Detect which cell encompasses the target text, then output its (X, Y) center coordinate. 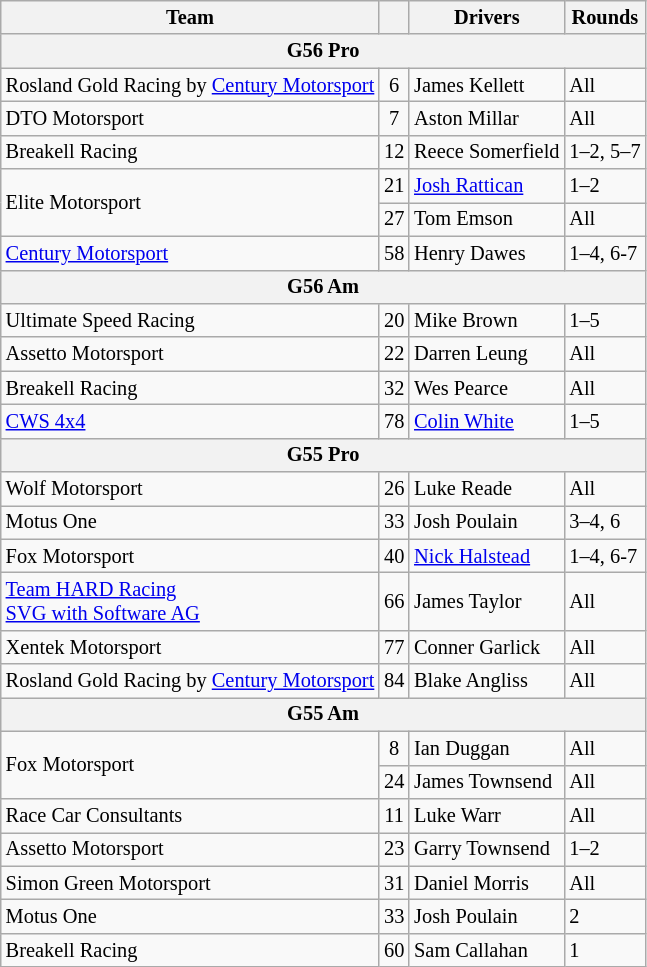
Mike Brown (486, 320)
G56 Pro (324, 51)
James Kellett (486, 85)
Colin White (486, 421)
Garry Townsend (486, 849)
77 (394, 647)
58 (394, 253)
Henry Dawes (486, 253)
7 (394, 118)
Wolf Motorsport (190, 489)
James Townsend (486, 782)
84 (394, 681)
G55 Pro (324, 455)
2 (604, 916)
Aston Millar (486, 118)
27 (394, 219)
12 (394, 152)
Elite Motorsport (190, 202)
Nick Halstead (486, 556)
Blake Angliss (486, 681)
11 (394, 815)
CWS 4x4 (190, 421)
Wes Pearce (486, 388)
78 (394, 421)
60 (394, 950)
26 (394, 489)
Luke Reade (486, 489)
G56 Am (324, 287)
22 (394, 354)
Daniel Morris (486, 883)
21 (394, 186)
G55 Am (324, 714)
1–2, 5–7 (604, 152)
Team HARD Racing SVG with Software AG (190, 601)
Ultimate Speed Racing (190, 320)
Tom Emson (486, 219)
Luke Warr (486, 815)
31 (394, 883)
Drivers (486, 17)
32 (394, 388)
20 (394, 320)
Josh Rattican (486, 186)
Race Car Consultants (190, 815)
Team (190, 17)
Conner Garlick (486, 647)
24 (394, 782)
Darren Leung (486, 354)
66 (394, 601)
40 (394, 556)
Ian Duggan (486, 748)
23 (394, 849)
6 (394, 85)
Reece Somerfield (486, 152)
Rounds (604, 17)
3–4, 6 (604, 522)
Simon Green Motorsport (190, 883)
James Taylor (486, 601)
DTO Motorsport (190, 118)
1 (604, 950)
Century Motorsport (190, 253)
8 (394, 748)
Xentek Motorsport (190, 647)
Sam Callahan (486, 950)
